Return the (x, y) coordinate for the center point of the cell that contains the specified text.  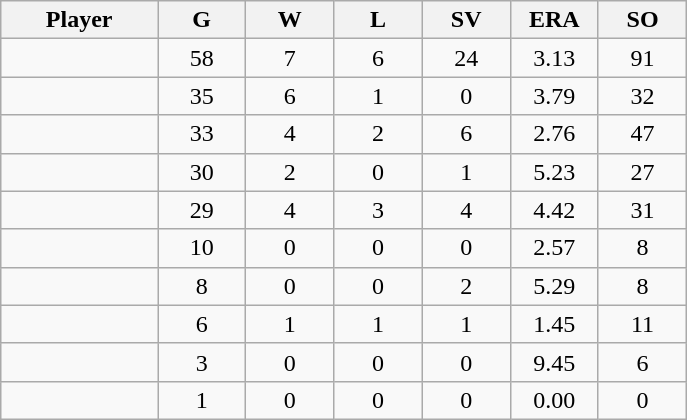
W (290, 20)
33 (202, 134)
30 (202, 172)
1.45 (554, 324)
9.45 (554, 362)
91 (642, 58)
L (378, 20)
27 (642, 172)
24 (466, 58)
31 (642, 210)
47 (642, 134)
5.23 (554, 172)
32 (642, 96)
2.57 (554, 248)
11 (642, 324)
3.13 (554, 58)
2.76 (554, 134)
7 (290, 58)
SV (466, 20)
3.79 (554, 96)
35 (202, 96)
0.00 (554, 400)
G (202, 20)
29 (202, 210)
SO (642, 20)
58 (202, 58)
ERA (554, 20)
10 (202, 248)
5.29 (554, 286)
Player (80, 20)
4.42 (554, 210)
